For the text-containing cell, return its midpoint in (X, Y) coordinate format. 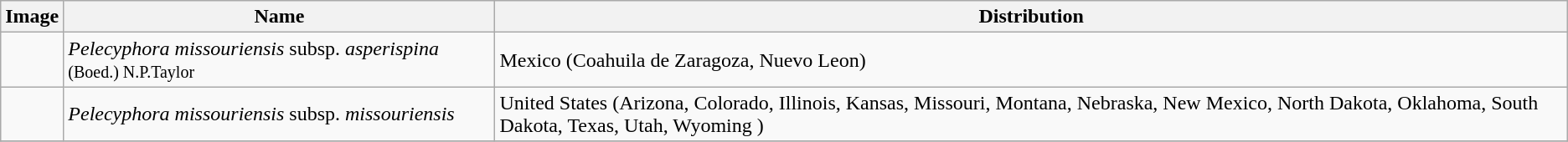
Image (32, 17)
Mexico (Coahuila de Zaragoza, Nuevo Leon) (1031, 60)
Distribution (1031, 17)
Pelecyphora missouriensis subsp. asperispina (Boed.) N.P.Taylor (280, 60)
Pelecyphora missouriensis subsp. missouriensis (280, 114)
Name (280, 17)
